Extract the (X, Y) coordinate from the center of the cell holding the provided text.  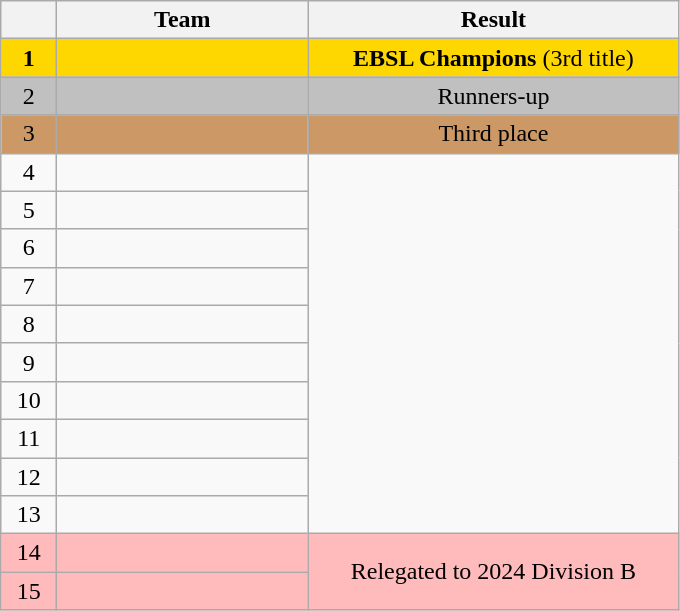
3 (29, 134)
13 (29, 515)
12 (29, 477)
4 (29, 172)
8 (29, 324)
5 (29, 210)
Relegated to 2024 Division B (494, 572)
EBSL Champions (3rd title) (494, 58)
1 (29, 58)
Team (182, 20)
6 (29, 248)
Third place (494, 134)
Result (494, 20)
Runners-up (494, 96)
14 (29, 553)
11 (29, 438)
10 (29, 400)
15 (29, 591)
9 (29, 362)
2 (29, 96)
7 (29, 286)
